Return the [X, Y] coordinate for the center point of the cell that contains the specified text.  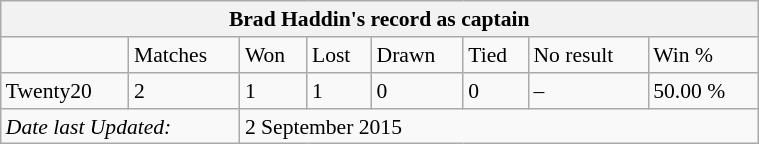
2 September 2015 [499, 126]
Twenty20 [65, 91]
Drawn [418, 55]
Lost [340, 55]
2 [184, 91]
Won [274, 55]
Tied [496, 55]
No result [588, 55]
– [588, 91]
Matches [184, 55]
Brad Haddin's record as captain [380, 19]
Date last Updated: [120, 126]
Win % [702, 55]
50.00 % [702, 91]
